Pinpoint the cell where the given text exists, returning its (x, y) midpoint coordinate. 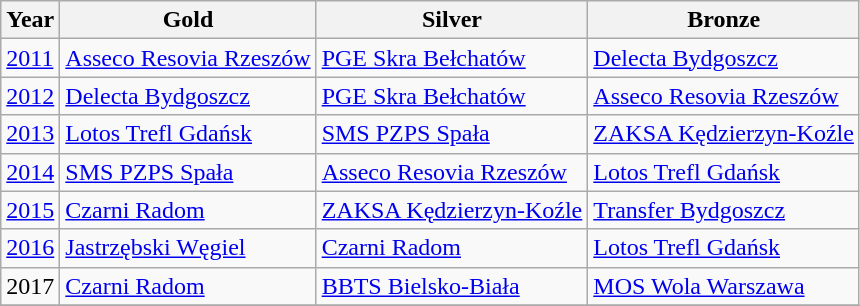
2012 (30, 96)
Year (30, 20)
2013 (30, 134)
Transfer Bydgoszcz (724, 210)
BBTS Bielsko-Biała (452, 286)
2015 (30, 210)
Bronze (724, 20)
2017 (30, 286)
Gold (188, 20)
Jastrzębski Węgiel (188, 248)
2014 (30, 172)
2016 (30, 248)
Silver (452, 20)
2011 (30, 58)
MOS Wola Warszawa (724, 286)
